Locate the cell with the specified text and output its [X, Y] center coordinate. 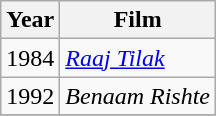
Benaam Rishte [138, 96]
Year [30, 20]
Film [138, 20]
1992 [30, 96]
1984 [30, 58]
Raaj Tilak [138, 58]
